Extract the (x, y) coordinate from the center of the cell holding the provided text.  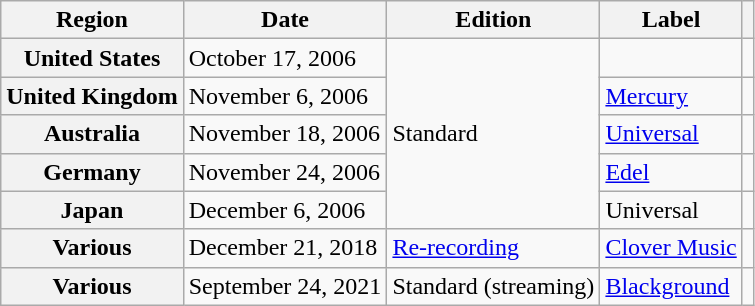
Re-recording (494, 248)
December 21, 2018 (285, 248)
November 18, 2006 (285, 134)
Edition (494, 20)
September 24, 2021 (285, 286)
Germany (92, 172)
Label (671, 20)
Standard (494, 134)
Blackground (671, 286)
October 17, 2006 (285, 58)
Mercury (671, 96)
Standard (streaming) (494, 286)
Clover Music (671, 248)
Edel (671, 172)
Date (285, 20)
Japan (92, 210)
United Kingdom (92, 96)
Australia (92, 134)
November 6, 2006 (285, 96)
November 24, 2006 (285, 172)
United States (92, 58)
Region (92, 20)
December 6, 2006 (285, 210)
